Extract the [X, Y] coordinate from the center of the cell holding the provided text.  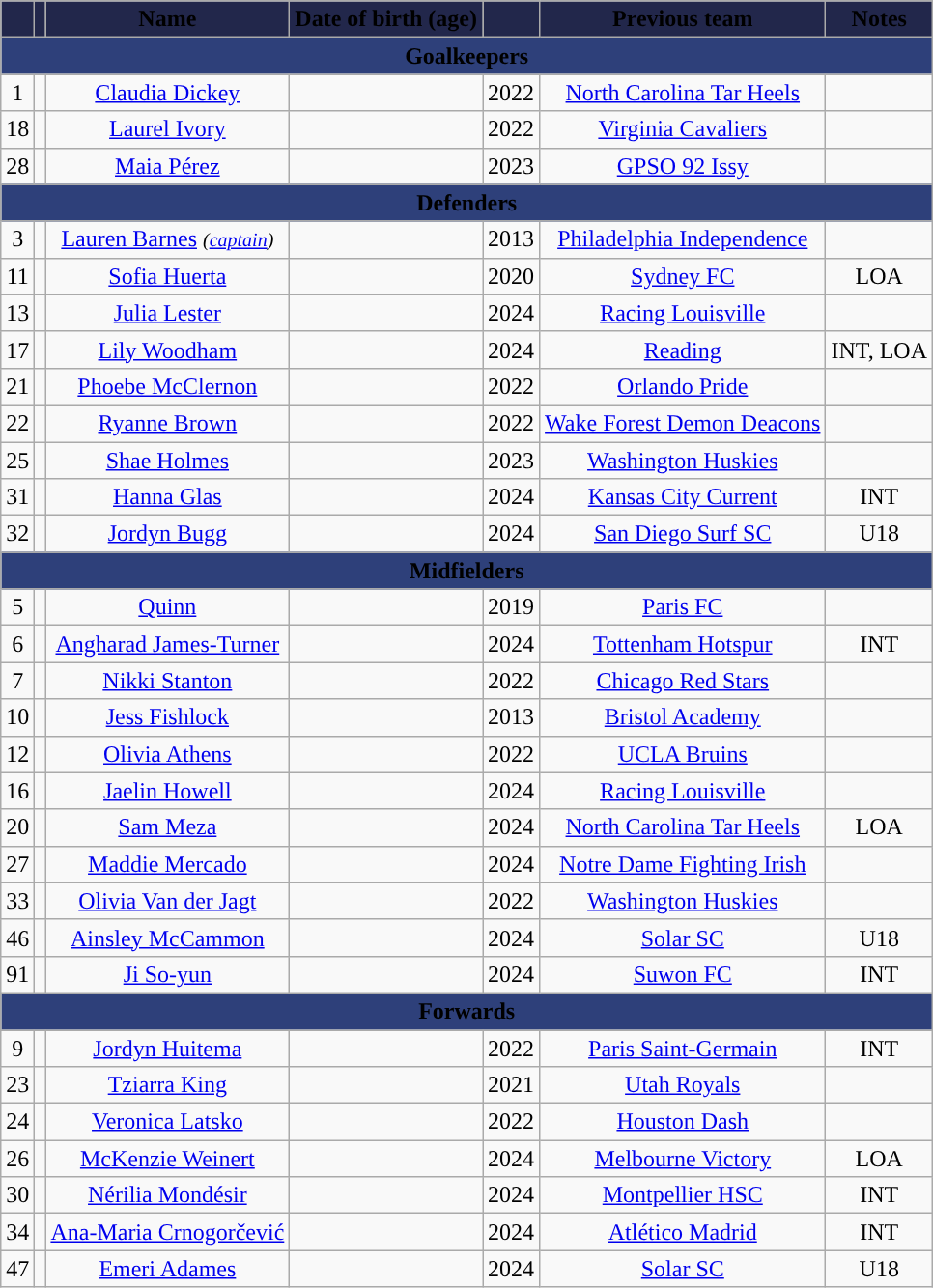
McKenzie Weinert [168, 1159]
Utah Royals [683, 1085]
Paris FC [683, 607]
INT, LOA [879, 350]
10 [17, 717]
7 [17, 681]
Ana-Maria Crnogorčević [168, 1232]
Angharad James-Turner [168, 644]
Philadelphia Independence [683, 239]
Defenders [467, 203]
Sydney FC [683, 276]
13 [17, 313]
Phoebe McClernon [168, 386]
31 [17, 497]
5 [17, 607]
Jordyn Bugg [168, 534]
Ryanne Brown [168, 423]
Jaelin Howell [168, 791]
UCLA Bruins [683, 754]
Hanna Glas [168, 497]
Laurel Ivory [168, 129]
2020 [512, 276]
Melbourne Victory [683, 1159]
Olivia Athens [168, 754]
Maia Pérez [168, 166]
20 [17, 827]
Jordyn Huitema [168, 1048]
91 [17, 974]
Houston Dash [683, 1122]
Bristol Academy [683, 717]
11 [17, 276]
Midfielders [467, 571]
Shae Holmes [168, 461]
Reading [683, 350]
32 [17, 534]
Previous team [683, 19]
San Diego Surf SC [683, 534]
2019 [512, 607]
Nikki Stanton [168, 681]
Tziarra King [168, 1085]
46 [17, 938]
21 [17, 386]
Julia Lester [168, 313]
24 [17, 1122]
Kansas City Current [683, 497]
Chicago Red Stars [683, 681]
Claudia Dickey [168, 93]
Lily Woodham [168, 350]
Forwards [467, 1011]
Montpellier HSC [683, 1195]
Nérilia Mondésir [168, 1195]
Ji So-yun [168, 974]
33 [17, 901]
47 [17, 1269]
Date of birth (age) [386, 19]
Sam Meza [168, 827]
Ainsley McCammon [168, 938]
Orlando Pride [683, 386]
Virginia Cavaliers [683, 129]
1 [17, 93]
9 [17, 1048]
Atlético Madrid [683, 1232]
3 [17, 239]
Sofia Huerta [168, 276]
Emeri Adames [168, 1269]
Suwon FC [683, 974]
Jess Fishlock [168, 717]
26 [17, 1159]
25 [17, 461]
Notes [879, 19]
GPSO 92 Issy [683, 166]
17 [17, 350]
Notre Dame Fighting Irish [683, 864]
18 [17, 129]
12 [17, 754]
16 [17, 791]
28 [17, 166]
Name [168, 19]
Veronica Latsko [168, 1122]
Quinn [168, 607]
34 [17, 1232]
6 [17, 644]
23 [17, 1085]
Wake Forest Demon Deacons [683, 423]
Paris Saint-Germain [683, 1048]
22 [17, 423]
2021 [512, 1085]
Goalkeepers [467, 56]
Olivia Van der Jagt [168, 901]
30 [17, 1195]
Tottenham Hotspur [683, 644]
27 [17, 864]
Maddie Mercado [168, 864]
Lauren Barnes (captain) [168, 239]
